Output the (X, Y) coordinate of the center of the cell containing the given text.  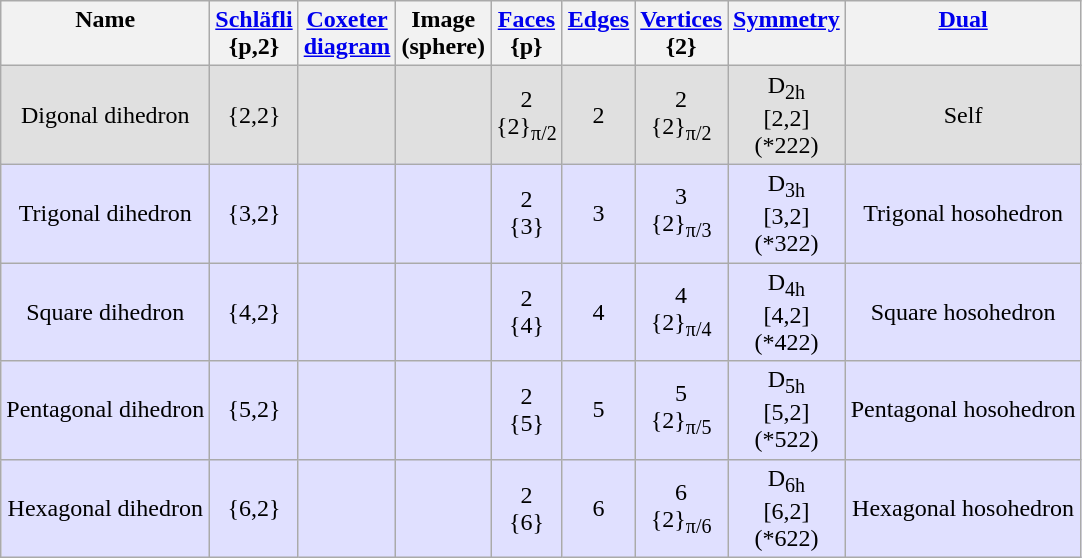
D6h[6,2](*622) (787, 508)
{4,2} (254, 311)
D2h[2,2](*222) (787, 115)
{3,2} (254, 213)
Trigonal hosohedron (963, 213)
3{2}π/3 (682, 213)
4 (598, 311)
Pentagonal dihedron (106, 410)
Coxeterdiagram (347, 34)
Faces{p} (527, 34)
Schläfli{p,2} (254, 34)
Vertices{2} (682, 34)
Dual (963, 34)
Name (106, 34)
3 (598, 213)
D5h[5,2](*522) (787, 410)
{5,2} (254, 410)
Self (963, 115)
Edges (598, 34)
D3h[3,2](*322) (787, 213)
Square hosohedron (963, 311)
6 (598, 508)
{6,2} (254, 508)
5 (598, 410)
2 (598, 115)
2{3} (527, 213)
Image(sphere) (444, 34)
{2,2} (254, 115)
2{4} (527, 311)
Hexagonal dihedron (106, 508)
Trigonal dihedron (106, 213)
2{6} (527, 508)
4{2}π/4 (682, 311)
6{2}π/6 (682, 508)
D4h[4,2](*422) (787, 311)
Pentagonal hosohedron (963, 410)
5{2}π/5 (682, 410)
Hexagonal hosohedron (963, 508)
Symmetry (787, 34)
Digonal dihedron (106, 115)
2{5} (527, 410)
Square dihedron (106, 311)
